For the text-containing cell, return its midpoint in (x, y) coordinate format. 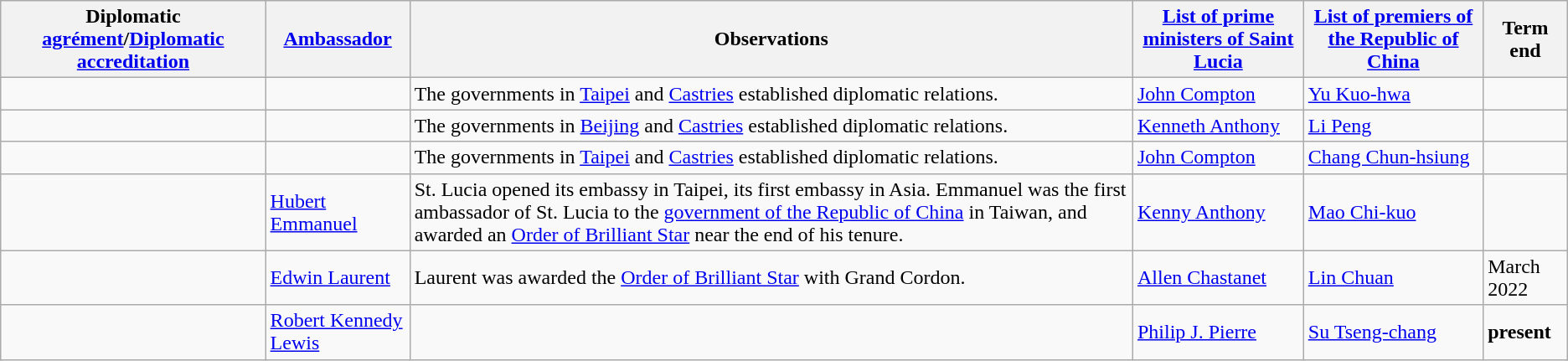
present (1526, 332)
Observations (771, 39)
Lin Chuan (1393, 278)
Term end (1526, 39)
Edwin Laurent (338, 278)
Kenny Anthony (1218, 212)
March 2022 (1526, 278)
Allen Chastanet (1218, 278)
Laurent was awarded the Order of Brilliant Star with Grand Cordon. (771, 278)
List of prime ministers of Saint Lucia (1218, 39)
Hubert Emmanuel (338, 212)
The governments in Beijing and Castries established diplomatic relations. (771, 126)
Chang Chun-hsiung (1393, 157)
Li Peng (1393, 126)
Mao Chi-kuo (1393, 212)
Philip J. Pierre (1218, 332)
Kenneth Anthony (1218, 126)
Su Tseng-chang (1393, 332)
List of premiers of the Republic of China (1393, 39)
Ambassador (338, 39)
Diplomatic agrément/Diplomatic accreditation (133, 39)
Robert Kennedy Lewis (338, 332)
Yu Kuo-hwa (1393, 94)
